Extract the (x, y) coordinate from the center of the cell holding the provided text.  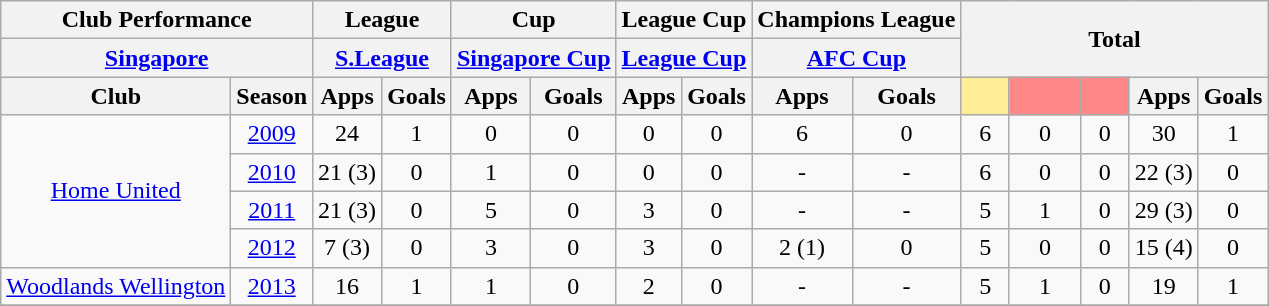
2 (1) (802, 248)
2011 (272, 210)
22 (3) (1164, 172)
16 (348, 286)
15 (4) (1164, 248)
Club (116, 96)
Singapore Cup (534, 58)
Total (1114, 39)
Season (272, 96)
29 (3) (1164, 210)
24 (348, 134)
Cup (534, 20)
7 (3) (348, 248)
S.League (382, 58)
2013 (272, 286)
AFC Cup (856, 58)
League (382, 20)
Woodlands Wellington (116, 286)
2009 (272, 134)
Home United (116, 191)
2010 (272, 172)
2012 (272, 248)
Club Performance (157, 20)
30 (1164, 134)
2 (648, 286)
Singapore (157, 58)
19 (1164, 286)
Champions League (856, 20)
